Locate the cell with the specified text and output its (x, y) center coordinate. 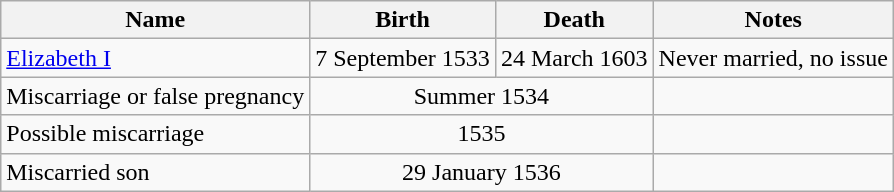
Elizabeth I (156, 58)
24 March 1603 (574, 58)
Name (156, 20)
Possible miscarriage (156, 134)
Summer 1534 (482, 96)
1535 (482, 134)
29 January 1536 (482, 172)
Miscarriage or false pregnancy (156, 96)
Notes (773, 20)
Death (574, 20)
Miscarried son (156, 172)
Birth (403, 20)
7 September 1533 (403, 58)
Never married, no issue (773, 58)
